Find where the given text appears and provide that cell's center as [X, Y] coordinate. 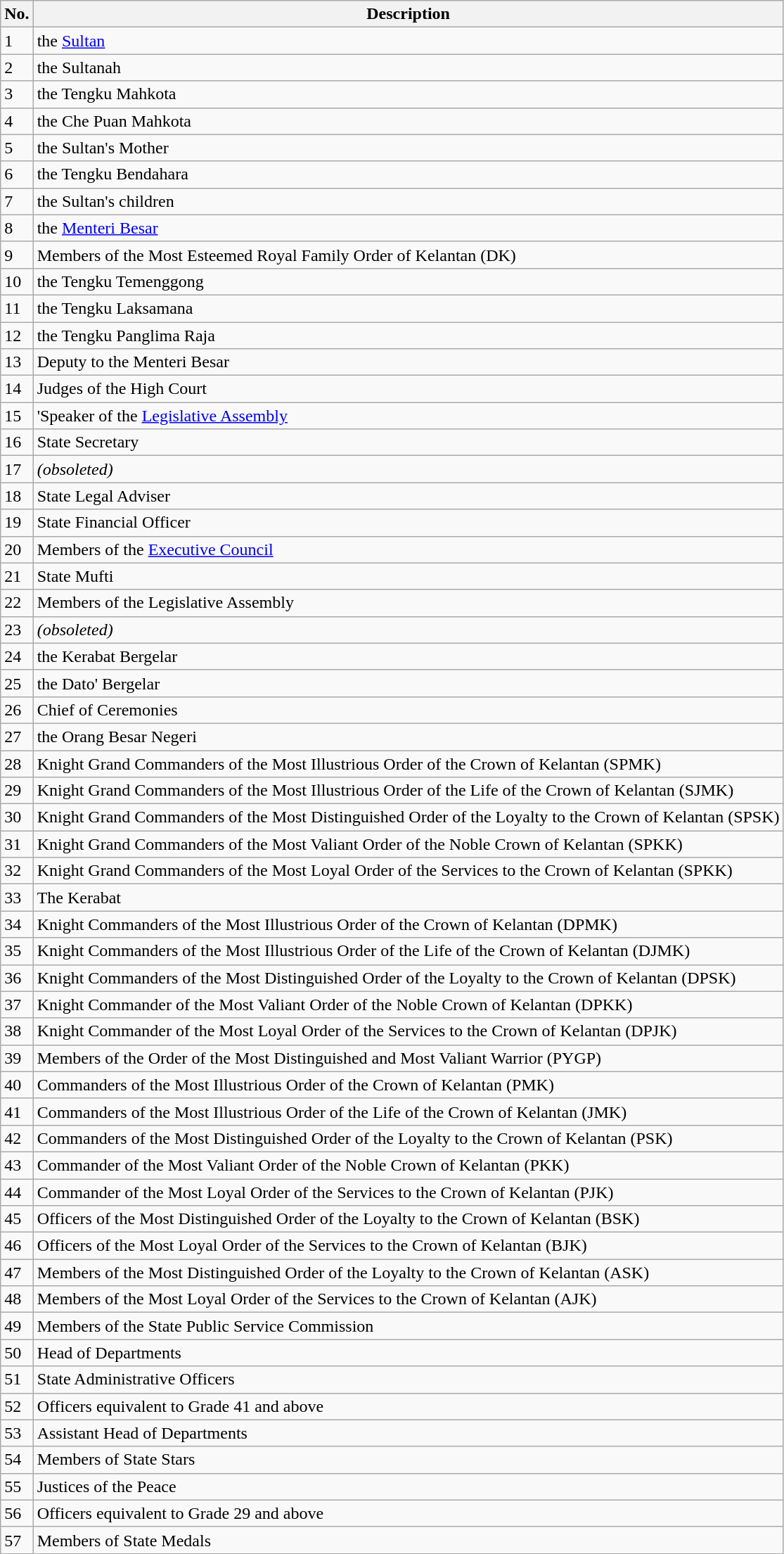
11 [17, 308]
the Tengku Bendahara [408, 174]
Commander of the Most Valiant Order of the Noble Crown of Kelantan (PKK) [408, 1165]
Justices of the Peace [408, 1486]
32 [17, 871]
40 [17, 1085]
52 [17, 1406]
State Mufti [408, 576]
24 [17, 656]
the Sultan [408, 41]
No. [17, 14]
Knight Grand Commanders of the Most Illustrious Order of the Crown of Kelantan (SPMK) [408, 763]
16 [17, 442]
46 [17, 1246]
57 [17, 1540]
10 [17, 281]
Members of the Executive Council [408, 549]
29 [17, 791]
19 [17, 523]
the Tengku Laksamana [408, 308]
the Tengku Panglima Raja [408, 336]
43 [17, 1165]
the Orang Besar Negeri [408, 737]
27 [17, 737]
22 [17, 603]
42 [17, 1138]
Members of the Order of the Most Distinguished and Most Valiant Warrior (PYGP) [408, 1058]
Members of the Most Loyal Order of the Services to the Crown of Kelantan (AJK) [408, 1299]
56 [17, 1513]
Commanders of the Most Distinguished Order of the Loyalty to the Crown of Kelantan (PSK) [408, 1138]
23 [17, 630]
Knight Commander of the Most Valiant Order of the Noble Crown of Kelantan (DPKK) [408, 1005]
Knight Commanders of the Most Illustrious Order of the Crown of Kelantan (DPMK) [408, 924]
the Tengku Temenggong [408, 281]
State Financial Officer [408, 523]
Knight Grand Commanders of the Most Valiant Order of the Noble Crown of Kelantan (SPKK) [408, 844]
State Administrative Officers [408, 1380]
Commanders of the Most Illustrious Order of the Life of the Crown of Kelantan (JMK) [408, 1112]
Officers equivalent to Grade 41 and above [408, 1406]
the Che Puan Mahkota [408, 121]
Officers equivalent to Grade 29 and above [408, 1513]
6 [17, 174]
Officers of the Most Distinguished Order of the Loyalty to the Crown of Kelantan (BSK) [408, 1219]
Commanders of the Most Illustrious Order of the Crown of Kelantan (PMK) [408, 1085]
Knight Commanders of the Most Distinguished Order of the Loyalty to the Crown of Kelantan (DPSK) [408, 978]
the Sultan's children [408, 201]
Head of Departments [408, 1353]
17 [17, 469]
30 [17, 817]
3 [17, 94]
54 [17, 1460]
34 [17, 924]
31 [17, 844]
Commander of the Most Loyal Order of the Services to the Crown of Kelantan (PJK) [408, 1192]
the Sultanah [408, 68]
53 [17, 1433]
20 [17, 549]
Knight Commanders of the Most Illustrious Order of the Life of the Crown of Kelantan (DJMK) [408, 951]
25 [17, 683]
Officers of the Most Loyal Order of the Services to the Crown of Kelantan (BJK) [408, 1246]
the Dato' Bergelar [408, 683]
45 [17, 1219]
The Kerabat [408, 898]
the Tengku Mahkota [408, 94]
21 [17, 576]
8 [17, 228]
35 [17, 951]
the Sultan's Mother [408, 148]
48 [17, 1299]
Knight Grand Commanders of the Most Loyal Order of the Services to the Crown of Kelantan (SPKK) [408, 871]
12 [17, 336]
Deputy to the Menteri Besar [408, 362]
13 [17, 362]
1 [17, 41]
the Kerabat Bergelar [408, 656]
51 [17, 1380]
47 [17, 1273]
9 [17, 255]
37 [17, 1005]
Members of the Legislative Assembly [408, 603]
Knight Grand Commanders of the Most Distinguished Order of the Loyalty to the Crown of Kelantan (SPSK) [408, 817]
55 [17, 1486]
2 [17, 68]
14 [17, 389]
26 [17, 710]
Members of State Medals [408, 1540]
the Menteri Besar [408, 228]
39 [17, 1058]
33 [17, 898]
State Secretary [408, 442]
50 [17, 1353]
7 [17, 201]
Judges of the High Court [408, 389]
Knight Commander of the Most Loyal Order of the Services to the Crown of Kelantan (DPJK) [408, 1031]
44 [17, 1192]
28 [17, 763]
Members of the State Public Service Commission [408, 1326]
'Speaker of the Legislative Assembly [408, 416]
Members of the Most Distinguished Order of the Loyalty to the Crown of Kelantan (ASK) [408, 1273]
38 [17, 1031]
Description [408, 14]
36 [17, 978]
41 [17, 1112]
4 [17, 121]
Knight Grand Commanders of the Most Illustrious Order of the Life of the Crown of Kelantan (SJMK) [408, 791]
18 [17, 496]
5 [17, 148]
49 [17, 1326]
State Legal Adviser [408, 496]
Members of the Most Esteemed Royal Family Order of Kelantan (DK) [408, 255]
Chief of Ceremonies [408, 710]
15 [17, 416]
Assistant Head of Departments [408, 1433]
Members of State Stars [408, 1460]
